Return the (X, Y) coordinate for the center point of the cell that contains the specified text.  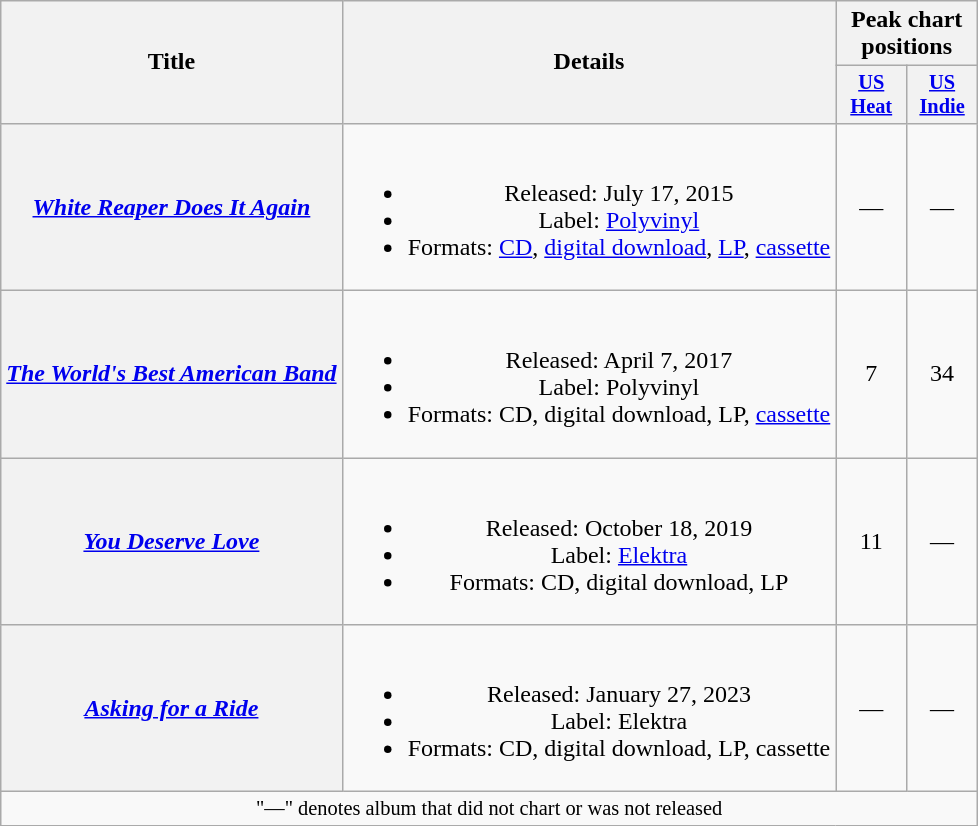
The World's Best American Band (172, 374)
Released: January 27, 2023Label: ElektraFormats: CD, digital download, LP, cassette (589, 708)
US Indie (942, 95)
11 (872, 542)
Released: July 17, 2015Label: PolyvinylFormats: CD, digital download, LP, cassette (589, 206)
Peak chart positions (907, 34)
Released: April 7, 2017Label: PolyvinylFormats: CD, digital download, LP, cassette (589, 374)
7 (872, 374)
You Deserve Love (172, 542)
"—" denotes album that did not chart or was not released (490, 809)
White Reaper Does It Again (172, 206)
USHeat (872, 95)
34 (942, 374)
Details (589, 62)
Title (172, 62)
Asking for a Ride (172, 708)
Released: October 18, 2019Label: ElektraFormats: CD, digital download, LP (589, 542)
